Identify which cell holds the provided text, then report its [x, y] central coordinate. 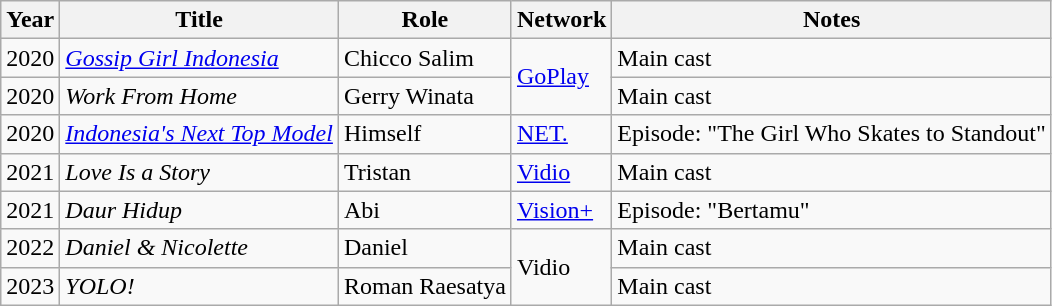
Indonesia's Next Top Model [200, 134]
2023 [30, 286]
Daniel [424, 248]
Daur Hidup [200, 210]
Gossip Girl Indonesia [200, 58]
Chicco Salim [424, 58]
2022 [30, 248]
Work From Home [200, 96]
Episode: "Bertamu" [832, 210]
Year [30, 20]
Vision+ [561, 210]
Title [200, 20]
Love Is a Story [200, 172]
GoPlay [561, 77]
Daniel & Nicolette [200, 248]
NET. [561, 134]
Gerry Winata [424, 96]
Roman Raesatya [424, 286]
Himself [424, 134]
Role [424, 20]
Tristan [424, 172]
Network [561, 20]
YOLO! [200, 286]
Abi [424, 210]
Episode: "The Girl Who Skates to Standout" [832, 134]
Notes [832, 20]
